Return the (x, y) coordinate for the center point of the cell that contains the specified text.  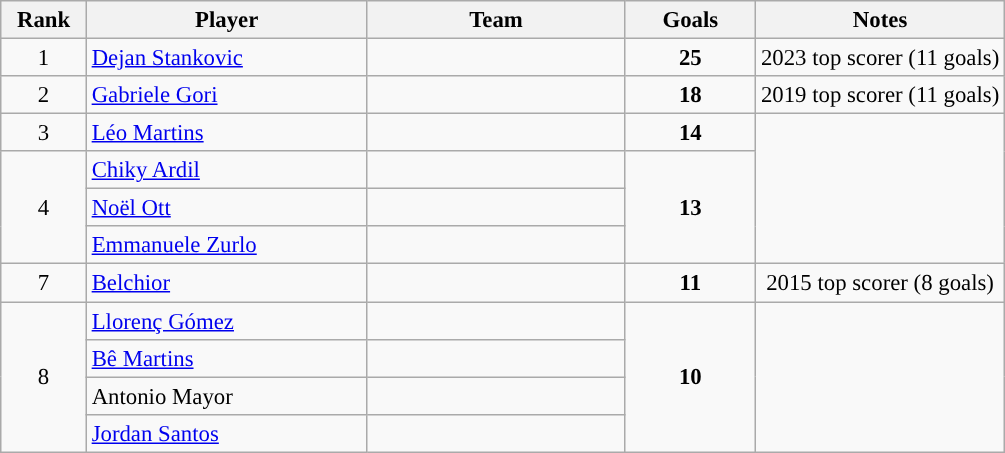
Dejan Stankovic (226, 58)
18 (690, 95)
25 (690, 58)
Noël Ott (226, 208)
10 (690, 377)
11 (690, 283)
Emmanuele Zurlo (226, 245)
Gabriele Gori (226, 95)
Antonio Mayor (226, 396)
Léo Martins (226, 133)
2019 top scorer (11 goals) (880, 95)
Notes (880, 20)
Llorenç Gómez (226, 321)
2 (44, 95)
8 (44, 377)
3 (44, 133)
Player (226, 20)
Chiky Ardil (226, 170)
Jordan Santos (226, 433)
Belchior (226, 283)
13 (690, 208)
Goals (690, 20)
Bê Martins (226, 358)
Team (496, 20)
14 (690, 133)
2023 top scorer (11 goals) (880, 58)
1 (44, 58)
2015 top scorer (8 goals) (880, 283)
Rank (44, 20)
4 (44, 208)
7 (44, 283)
